Extract the [X, Y] coordinate from the center of the cell holding the provided text.  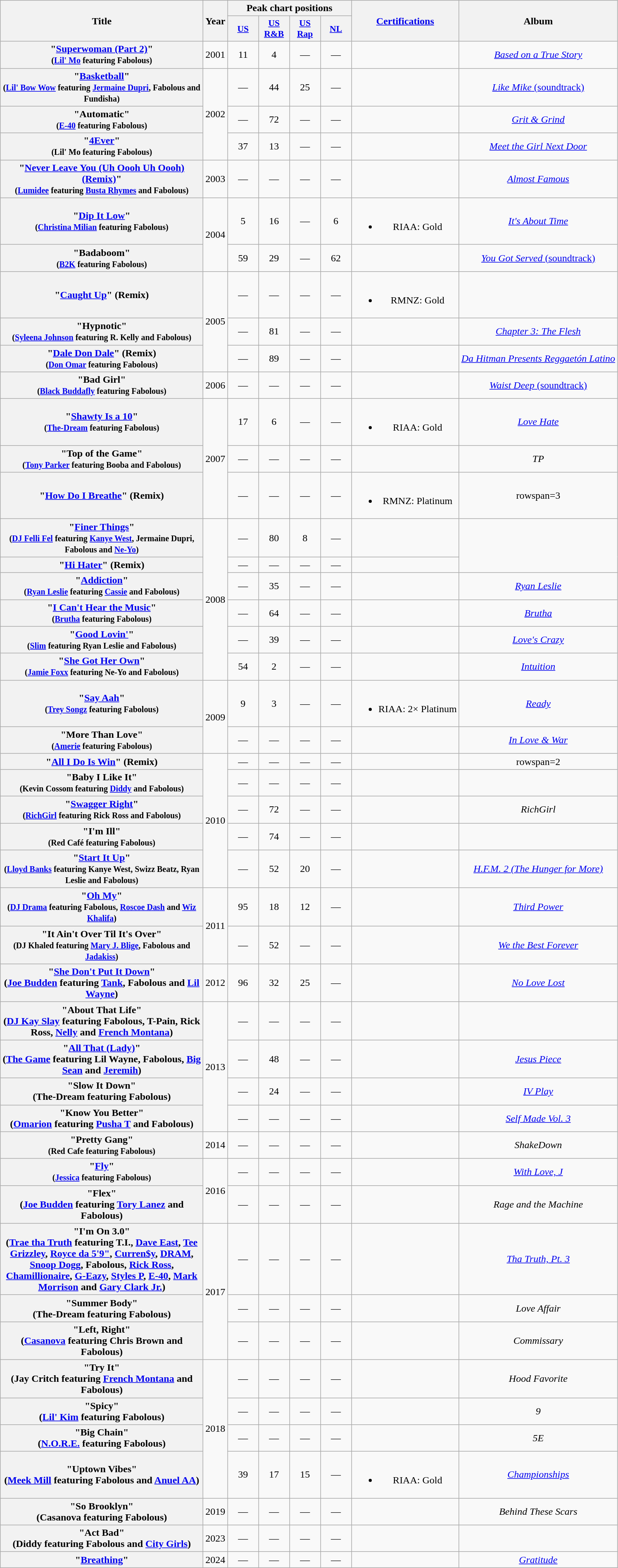
2017 [216, 1291]
2018 [216, 1428]
"So Brooklyn"(Casanova featuring Fabolous) [102, 1512]
"Spicy"(Lil' Kim featuring Fabolous) [102, 1411]
Grit & Grind [538, 120]
Hood Favorite [538, 1379]
"Never Leave You (Uh Oooh Uh Oooh) (Remix)"(Lumidee featuring Busta Rhymes and Fabolous) [102, 179]
"Finer Things"(DJ Felli Fel featuring Kanye West, Jermaine Dupri, Fabolous and Ne-Yo) [102, 538]
2009 [216, 717]
2003 [216, 179]
29 [274, 258]
2010 [216, 821]
Meet the Girl Next Door [538, 146]
Behind These Scars [538, 1512]
"Slow It Down"(The-Dream featuring Fabolous) [102, 1092]
2002 [216, 114]
"Shawty Is a 10"(The-Dream featuring Fabolous) [102, 422]
44 [274, 87]
54 [243, 666]
"She Don't Put It Down"(Joe Budden featuring Tank, Fabolous and Lil Wayne) [102, 983]
95 [243, 907]
"Pretty Gang"(Red Cafe featuring Fabolous) [102, 1145]
2001 [216, 54]
24 [274, 1092]
11 [243, 54]
"Flex"(Joe Budden featuring Tory Lanez and Fabolous) [102, 1204]
Tha Truth, Pt. 3 [538, 1259]
US [243, 29]
13 [274, 146]
In Love & War [538, 740]
No Love Lost [538, 983]
96 [243, 983]
2011 [216, 926]
IV Play [538, 1092]
"It Ain't Over Til It's Over"(DJ Khaled featuring Mary J. Blige, Fabolous and Jadakiss) [102, 945]
"I Can't Hear the Music"(Brutha featuring Fabolous) [102, 613]
"How Do I Breathe" (Remix) [102, 495]
"Hi Hater" (Remix) [102, 565]
Intuition [538, 666]
"Dip It Low"(Christina Milian featuring Fabolous) [102, 221]
32 [274, 983]
ShakeDown [538, 1145]
Love Affair [538, 1308]
Brutha [538, 613]
"Try It"(Jay Critch featuring French Montana and Fabolous) [102, 1379]
rowspan=2 [538, 761]
"Act Bad"(Diddy featuring Fabolous and City Girls) [102, 1538]
USRap [305, 29]
2014 [216, 1145]
"Know You Better"(Omarion featuring Pusha T and Fabolous) [102, 1118]
Gratitude [538, 1560]
Championships [538, 1475]
RIAA: 2× Platinum [405, 703]
12 [305, 907]
"4Ever"(Lil' Mo featuring Fabolous) [102, 146]
18 [274, 907]
"Bad Girl"(Black Buddafly featuring Fabolous) [102, 386]
Self Made Vol. 3 [538, 1118]
"Breathing" [102, 1560]
"Start It Up"(Lloyd Banks featuring Kanye West, Swizz Beatz, Ryan Leslie and Fabolous) [102, 869]
NL [336, 29]
5E [538, 1438]
5 [243, 221]
Ryan Leslie [538, 586]
"Fly"(Jessica featuring Fabolous) [102, 1172]
Waist Deep (soundtrack) [538, 386]
"Basketball"(Lil' Bow Wow featuring Jermaine Dupri, Fabolous and Fundisha) [102, 87]
2008 [216, 599]
Title [102, 21]
2023 [216, 1538]
rowspan=3 [538, 495]
15 [305, 1475]
We the Best Forever [538, 945]
"Caught Up" (Remix) [102, 295]
"Addiction"(Ryan Leslie featuring Cassie and Fabolous) [102, 586]
37 [243, 146]
3 [274, 703]
48 [274, 1059]
Year [216, 21]
RMNZ: Gold [405, 295]
"Oh My"(DJ Drama featuring Fabolous, Roscoe Dash and Wiz Khalifa) [102, 907]
"Big Chain"(N.O.R.E. featuring Fabolous) [102, 1438]
"Automatic"(E-40 featuring Fabolous) [102, 120]
Ready [538, 703]
"About That Life"(DJ Kay Slay featuring Fabolous, T-Pain, Rick Ross, Nelly and French Montana) [102, 1021]
2007 [216, 459]
35 [274, 586]
"All That (Lady)"(The Game featuring Lil Wayne, Fabolous, Big Sean and Jeremih) [102, 1059]
Like Mike (soundtrack) [538, 87]
64 [274, 613]
2019 [216, 1512]
8 [305, 538]
2013 [216, 1067]
"Good Lovin'"(Slim featuring Ryan Leslie and Fabolous) [102, 640]
"Top of the Game"(Tony Parker featuring Booba and Fabolous) [102, 459]
Almost Famous [538, 179]
Certifications [405, 21]
Chapter 3: The Flesh [538, 331]
2 [274, 666]
"Superwoman (Part 2)"(Lil' Mo featuring Fabolous) [102, 54]
It's About Time [538, 221]
Third Power [538, 907]
H.F.M. 2 (The Hunger for More) [538, 869]
Commissary [538, 1341]
"I'm Ill"(Red Café featuring Fabolous) [102, 836]
"Hypnotic"(Syleena Johnson featuring R. Kelly and Fabolous) [102, 331]
16 [274, 221]
2004 [216, 234]
"Summer Body"(The-Dream featuring Fabolous) [102, 1308]
2006 [216, 386]
Da Hitman Presents Reggaetón Latino [538, 358]
RichGirl [538, 809]
Love's Crazy [538, 640]
"Baby I Like It"(Kevin Cossom featuring Diddy and Fabolous) [102, 783]
"More Than Love"(Amerie featuring Fabolous) [102, 740]
"She Got Her Own"(Jamie Foxx featuring Ne-Yo and Fabolous) [102, 666]
You Got Served (soundtrack) [538, 258]
Album [538, 21]
"Swagger Right"(RichGirl featuring Rick Ross and Fabolous) [102, 809]
"Uptown Vibes"(Meek Mill featuring Fabolous and Anuel AA) [102, 1475]
89 [274, 358]
Love Hate [538, 422]
74 [274, 836]
Jesus Piece [538, 1059]
"Left, Right"(Casanova featuring Chris Brown and Fabolous) [102, 1341]
80 [274, 538]
20 [305, 869]
81 [274, 331]
RMNZ: Platinum [405, 495]
4 [274, 54]
"Dale Don Dale" (Remix)(Don Omar featuring Fabolous) [102, 358]
"Say Aah"(Trey Songz featuring Fabolous) [102, 703]
2005 [216, 321]
USR&B [274, 29]
62 [336, 258]
Based on a True Story [538, 54]
"Badaboom"(B2K featuring Fabolous) [102, 258]
With Love, J [538, 1172]
TP [538, 459]
2024 [216, 1560]
59 [243, 258]
2012 [216, 983]
"All I Do Is Win" (Remix) [102, 761]
Rage and the Machine [538, 1204]
2016 [216, 1191]
Peak chart positions [290, 8]
